Capture the cell that displays the provided text and extract its [x, y] central coordinate. 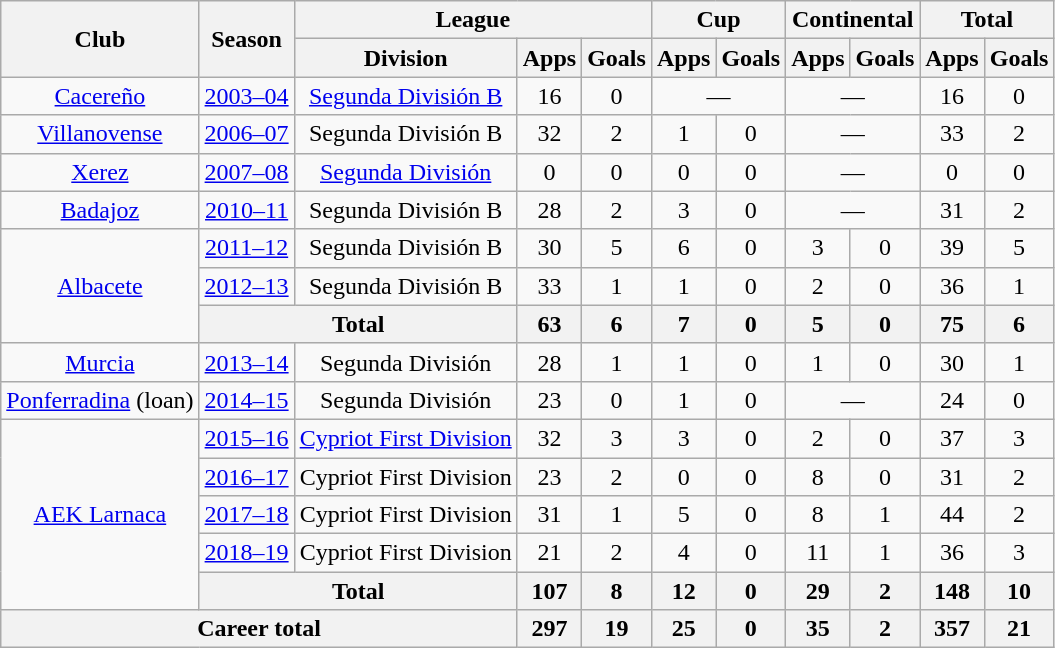
Career total [259, 629]
24 [952, 400]
2016–17 [246, 477]
4 [683, 553]
39 [952, 248]
2006–07 [246, 134]
Cup [718, 20]
2011–12 [246, 248]
10 [1019, 591]
148 [952, 591]
12 [683, 591]
2015–16 [246, 438]
63 [549, 324]
Murcia [100, 362]
7 [683, 324]
Season [246, 39]
11 [818, 553]
75 [952, 324]
29 [818, 591]
44 [952, 515]
25 [683, 629]
19 [617, 629]
Badajoz [100, 210]
2013–14 [246, 362]
Continental [853, 20]
2017–18 [246, 515]
Villanovense [100, 134]
Albacete [100, 286]
Ponferradina (loan) [100, 400]
297 [549, 629]
2007–08 [246, 172]
League [472, 20]
107 [549, 591]
Cacereño [100, 96]
AEK Larnaca [100, 514]
Club [100, 39]
35 [818, 629]
Xerez [100, 172]
2012–13 [246, 286]
37 [952, 438]
2014–15 [246, 400]
2010–11 [246, 210]
357 [952, 629]
2018–19 [246, 553]
Division [406, 58]
2003–04 [246, 96]
